Provide the (x, y) coordinate of the cell's center where the given text is located.  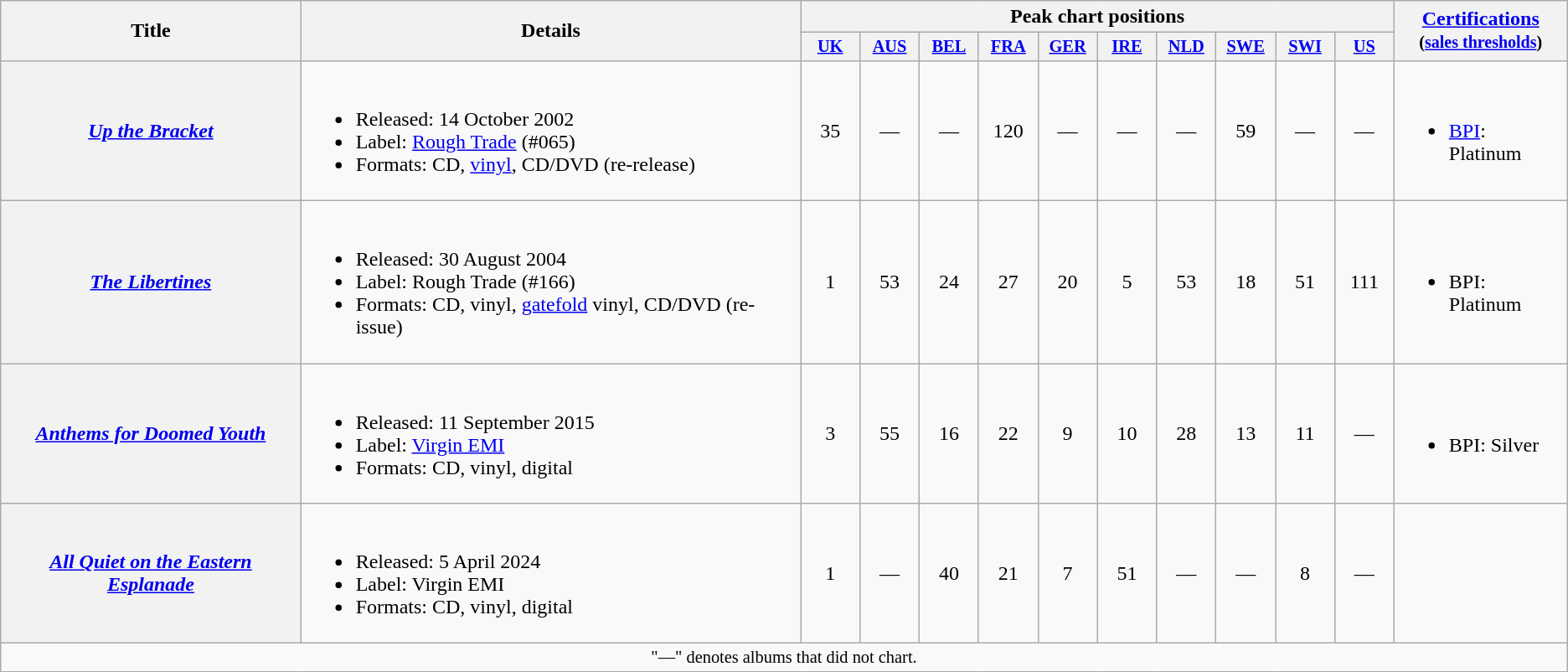
21 (1008, 573)
All Quiet on the Eastern Esplanade (151, 573)
20 (1067, 282)
"—" denotes albums that did not chart. (784, 658)
3 (831, 434)
NLD (1186, 47)
18 (1246, 282)
24 (948, 282)
SWE (1246, 47)
55 (890, 434)
AUS (890, 47)
22 (1008, 434)
5 (1127, 282)
10 (1127, 434)
GER (1067, 47)
Peak chart positions (1097, 17)
16 (948, 434)
Released: 5 April 2024Label: Virgin EMIFormats: CD, vinyl, digital (551, 573)
7 (1067, 573)
27 (1008, 282)
40 (948, 573)
111 (1364, 282)
35 (831, 131)
Released: 14 October 2002Label: Rough Trade (#065)Formats: CD, vinyl, CD/DVD (re-release) (551, 131)
BPI: Silver (1481, 434)
9 (1067, 434)
11 (1305, 434)
UK (831, 47)
28 (1186, 434)
SWI (1305, 47)
US (1364, 47)
13 (1246, 434)
Certifications(sales thresholds) (1481, 31)
BEL (948, 47)
Title (151, 31)
Anthems for Doomed Youth (151, 434)
The Libertines (151, 282)
8 (1305, 573)
Details (551, 31)
Released: 11 September 2015Label: Virgin EMIFormats: CD, vinyl, digital (551, 434)
FRA (1008, 47)
IRE (1127, 47)
59 (1246, 131)
120 (1008, 131)
Up the Bracket (151, 131)
Released: 30 August 2004Label: Rough Trade (#166)Formats: CD, vinyl, gatefold vinyl, CD/DVD (re-issue) (551, 282)
